Search for the cell housing the specified text and yield its [X, Y] center coordinate. 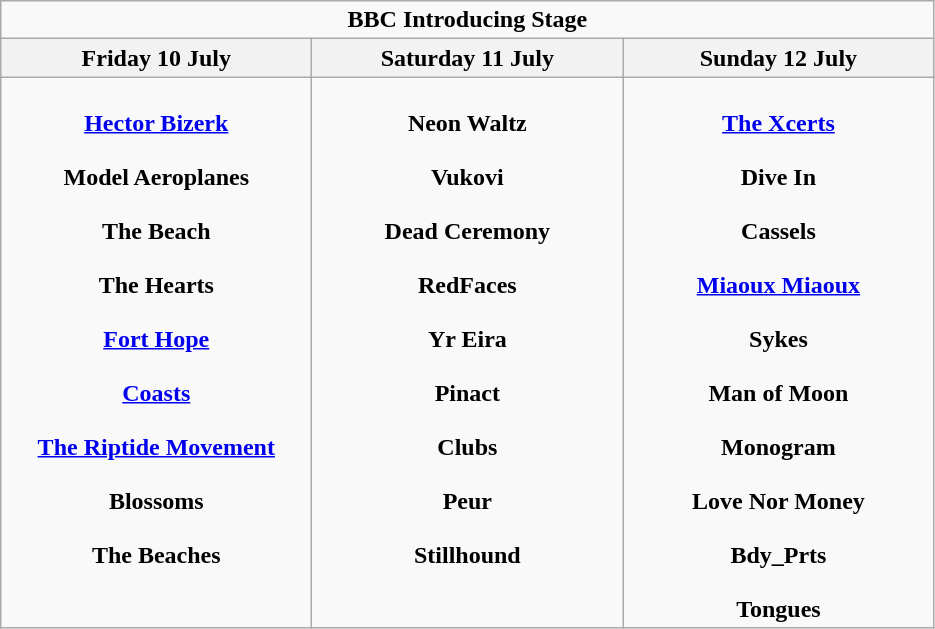
Saturday 11 July [468, 58]
Sunday 12 July [778, 58]
Friday 10 July [156, 58]
Neon Waltz Vukovi Dead Ceremony RedFaces Yr Eira Pinact Clubs Peur Stillhound [468, 352]
The Xcerts Dive In Cassels Miaoux Miaoux Sykes Man of Moon Monogram Love Nor Money Bdy_Prts Tongues [778, 352]
Hector Bizerk Model Aeroplanes The Beach The Hearts Fort Hope Coasts The Riptide Movement Blossoms The Beaches [156, 352]
BBC Introducing Stage [468, 20]
